From the cell containing the given text, extract its center point as [x, y] coordinate. 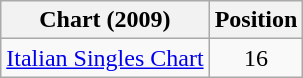
Italian Singles Chart [105, 58]
Chart (2009) [105, 20]
Position [256, 20]
16 [256, 58]
